Identify which cell holds the provided text, then report its [x, y] central coordinate. 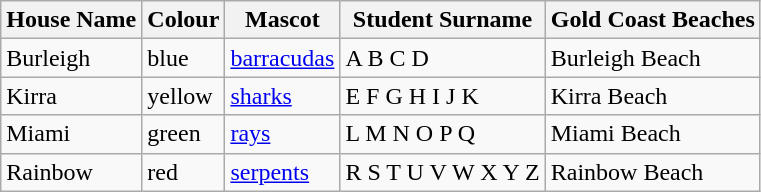
Mascot [282, 20]
rays [282, 134]
R S T U V W X Y Z [442, 172]
red [184, 172]
Miami Beach [652, 134]
E F G H I J K [442, 96]
Burleigh Beach [652, 58]
Rainbow Beach [652, 172]
Burleigh [72, 58]
serpents [282, 172]
Kirra Beach [652, 96]
sharks [282, 96]
blue [184, 58]
Miami [72, 134]
A B C D [442, 58]
Rainbow [72, 172]
barracudas [282, 58]
green [184, 134]
Gold Coast Beaches [652, 20]
Colour [184, 20]
L M N O P Q [442, 134]
House Name [72, 20]
Kirra [72, 96]
yellow [184, 96]
Student Surname [442, 20]
